From the cell containing the given text, extract its center point as (x, y) coordinate. 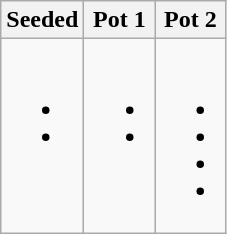
Pot 2 (190, 20)
Seeded (42, 20)
Pot 1 (120, 20)
